For the text-containing cell, return its midpoint in (x, y) coordinate format. 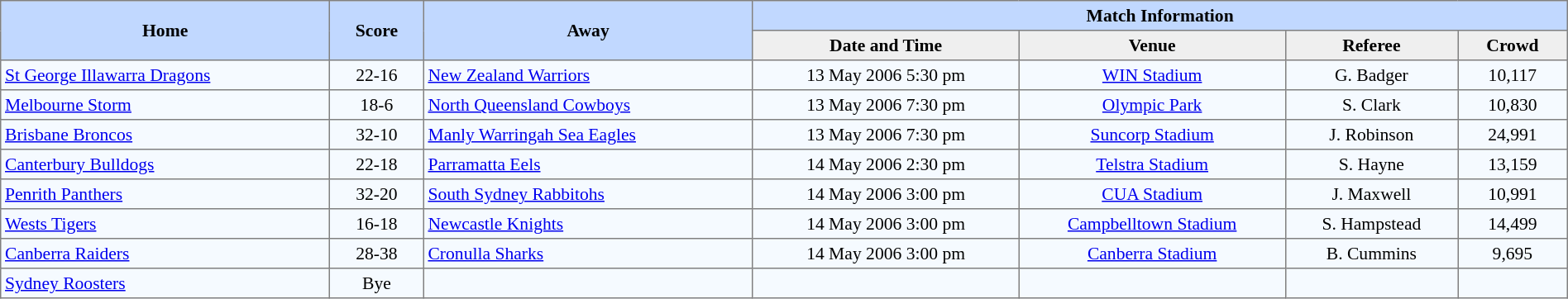
24,991 (1513, 135)
New Zealand Warriors (588, 75)
Referee (1371, 45)
St George Illawarra Dragons (165, 75)
Cronulla Sharks (588, 254)
Wests Tigers (165, 224)
Suncorp Stadium (1152, 135)
Manly Warringah Sea Eagles (588, 135)
32-20 (377, 194)
S. Hampstead (1371, 224)
CUA Stadium (1152, 194)
J. Robinson (1371, 135)
28-38 (377, 254)
Penrith Panthers (165, 194)
Telstra Stadium (1152, 164)
Melbourne Storm (165, 105)
Canberra Raiders (165, 254)
14,499 (1513, 224)
G. Badger (1371, 75)
10,991 (1513, 194)
S. Clark (1371, 105)
Parramatta Eels (588, 164)
14 May 2006 2:30 pm (886, 164)
Canterbury Bulldogs (165, 164)
10,117 (1513, 75)
South Sydney Rabbitohs (588, 194)
18-6 (377, 105)
Score (377, 31)
16-18 (377, 224)
Olympic Park (1152, 105)
WIN Stadium (1152, 75)
Canberra Stadium (1152, 254)
Date and Time (886, 45)
North Queensland Cowboys (588, 105)
9,695 (1513, 254)
S. Hayne (1371, 164)
Crowd (1513, 45)
13,159 (1513, 164)
22-16 (377, 75)
Brisbane Broncos (165, 135)
Bye (377, 283)
Match Information (1159, 16)
32-10 (377, 135)
Home (165, 31)
Sydney Roosters (165, 283)
Newcastle Knights (588, 224)
10,830 (1513, 105)
J. Maxwell (1371, 194)
Venue (1152, 45)
22-18 (377, 164)
B. Cummins (1371, 254)
Campbelltown Stadium (1152, 224)
13 May 2006 5:30 pm (886, 75)
Away (588, 31)
